Output the (X, Y) coordinate of the center of the cell containing the given text.  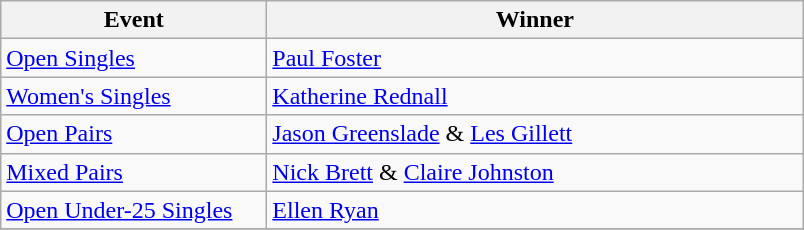
Katherine Rednall (535, 96)
Jason Greenslade & Les Gillett (535, 134)
Paul Foster (535, 58)
Winner (535, 20)
Mixed Pairs (134, 172)
Ellen Ryan (535, 210)
Event (134, 20)
Women's Singles (134, 96)
Open Pairs (134, 134)
Open Singles (134, 58)
Nick Brett & Claire Johnston (535, 172)
Open Under-25 Singles (134, 210)
